Provide the (X, Y) coordinate of the cell's center where the given text is located.  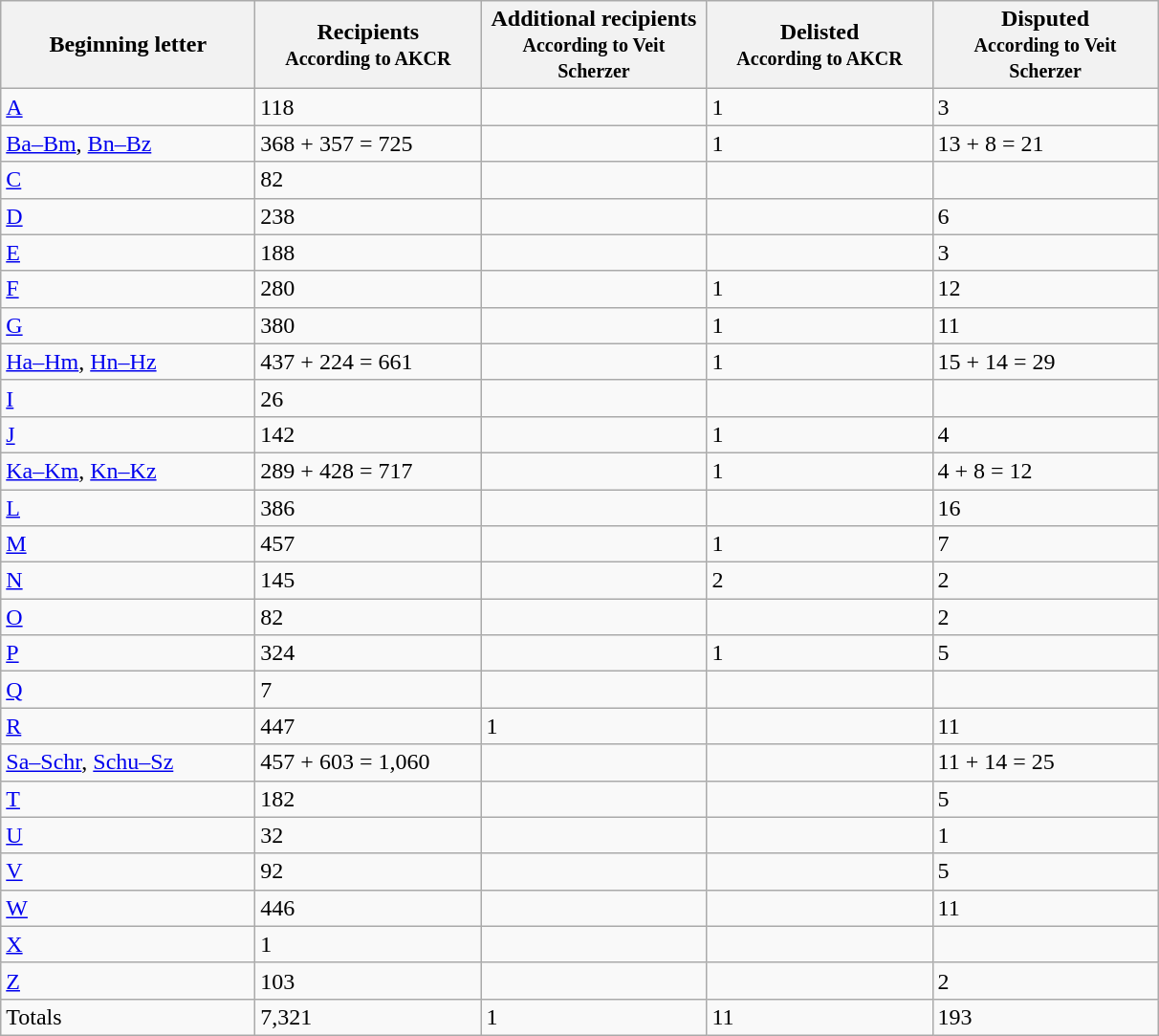
437 + 224 = 661 (368, 362)
G (128, 325)
11 + 14 = 25 (1045, 762)
118 (368, 107)
103 (368, 981)
U (128, 835)
6 (1045, 216)
Ba–Bm, Bn–Bz (128, 143)
13 + 8 = 21 (1045, 143)
457 + 603 = 1,060 (368, 762)
12 (1045, 289)
Z (128, 981)
E (128, 253)
324 (368, 653)
X (128, 944)
C (128, 180)
D (128, 216)
142 (368, 434)
Sa–Schr, Schu–Sz (128, 762)
F (128, 289)
368 + 357 = 725 (368, 143)
O (128, 617)
R (128, 726)
N (128, 581)
Ka–Km, Kn–Kz (128, 471)
L (128, 508)
P (128, 653)
15 + 14 = 29 (1045, 362)
DisputedAccording to Veit Scherzer (1045, 45)
182 (368, 799)
4 (1045, 434)
447 (368, 726)
7,321 (368, 1017)
188 (368, 253)
DelistedAccording to AKCR (820, 45)
T (128, 799)
M (128, 544)
Totals (128, 1017)
386 (368, 508)
145 (368, 581)
W (128, 908)
32 (368, 835)
238 (368, 216)
446 (368, 908)
193 (1045, 1017)
A (128, 107)
Additional recipientsAccording to Veit Scherzer (594, 45)
V (128, 871)
280 (368, 289)
26 (368, 398)
RecipientsAccording to AKCR (368, 45)
Q (128, 690)
92 (368, 871)
J (128, 434)
Ha–Hm, Hn–Hz (128, 362)
380 (368, 325)
4 + 8 = 12 (1045, 471)
457 (368, 544)
I (128, 398)
16 (1045, 508)
289 + 428 = 717 (368, 471)
Beginning letter (128, 45)
